Pinpoint the cell where the given text exists, returning its [X, Y] midpoint coordinate. 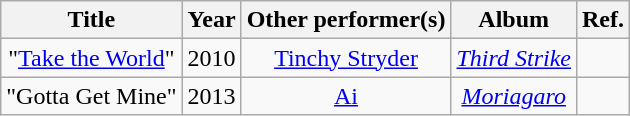
Year [212, 20]
Title [92, 20]
"Gotta Get Mine" [92, 96]
2010 [212, 58]
Ai [346, 96]
Other performer(s) [346, 20]
"Take the World" [92, 58]
Moriagaro [514, 96]
Album [514, 20]
2013 [212, 96]
Ref. [602, 20]
Third Strike [514, 58]
Tinchy Stryder [346, 58]
